Search for the cell housing the specified text and yield its [X, Y] center coordinate. 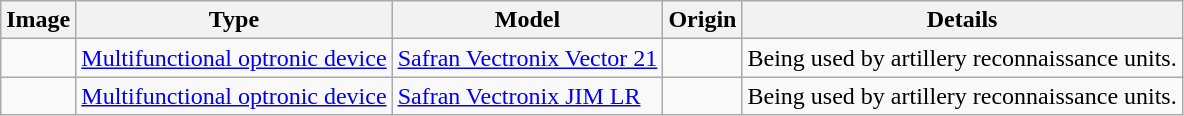
Image [38, 20]
Origin [702, 20]
Details [962, 20]
Safran Vectronix Vector 21 [528, 58]
Model [528, 20]
Type [234, 20]
Safran Vectronix JIM LR [528, 96]
